Find where the given text appears and provide that cell's center as [x, y] coordinate. 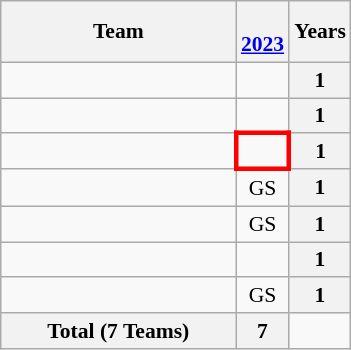
2023 [262, 32]
Team [118, 32]
7 [262, 331]
Years [320, 32]
Total (7 Teams) [118, 331]
